Capture the cell that displays the provided text and extract its (x, y) central coordinate. 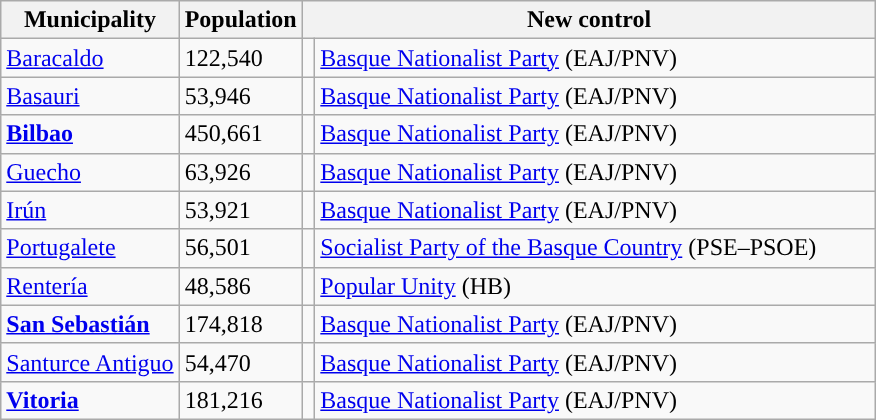
Basauri (90, 96)
Guecho (90, 172)
Portugalete (90, 248)
Bilbao (90, 134)
Santurce Antiguo (90, 362)
54,470 (240, 362)
56,501 (240, 248)
181,216 (240, 400)
Popular Unity (HB) (596, 286)
San Sebastián (90, 324)
53,921 (240, 210)
450,661 (240, 134)
122,540 (240, 58)
Baracaldo (90, 58)
Municipality (90, 20)
Population (240, 20)
63,926 (240, 172)
Socialist Party of the Basque Country (PSE–PSOE) (596, 248)
53,946 (240, 96)
174,818 (240, 324)
Irún (90, 210)
New control (589, 20)
Rentería (90, 286)
Vitoria (90, 400)
48,586 (240, 286)
